Pinpoint the cell where the given text exists, returning its [X, Y] midpoint coordinate. 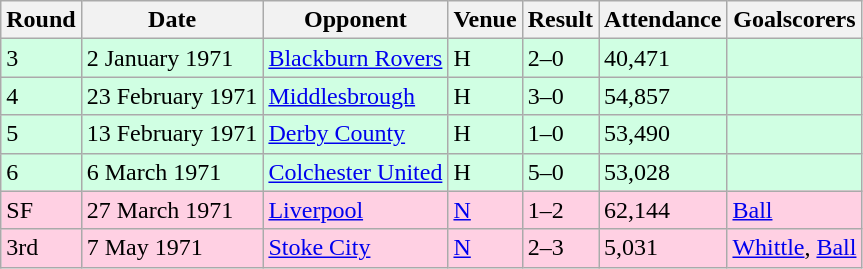
Liverpool [356, 210]
Colchester United [356, 172]
5,031 [663, 248]
Goalscorers [794, 20]
53,490 [663, 134]
5–0 [560, 172]
7 May 1971 [172, 248]
6 [41, 172]
23 February 1971 [172, 96]
53,028 [663, 172]
Middlesbrough [356, 96]
2–3 [560, 248]
1–0 [560, 134]
2 January 1971 [172, 58]
Whittle, Ball [794, 248]
3rd [41, 248]
40,471 [663, 58]
54,857 [663, 96]
5 [41, 134]
13 February 1971 [172, 134]
Venue [485, 20]
27 March 1971 [172, 210]
6 March 1971 [172, 172]
SF [41, 210]
2–0 [560, 58]
Derby County [356, 134]
Blackburn Rovers [356, 58]
Date [172, 20]
62,144 [663, 210]
Result [560, 20]
1–2 [560, 210]
Attendance [663, 20]
Ball [794, 210]
4 [41, 96]
Stoke City [356, 248]
Opponent [356, 20]
3–0 [560, 96]
3 [41, 58]
Round [41, 20]
